Provide the (X, Y) coordinate of the cell's center where the given text is located.  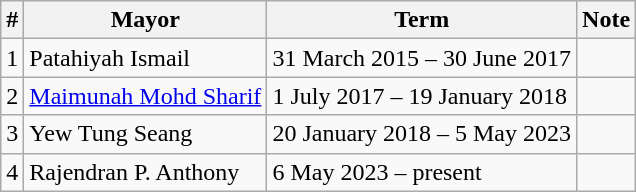
Patahiyah Ismail (146, 58)
6 May 2023 – present (422, 172)
4 (12, 172)
20 January 2018 – 5 May 2023 (422, 134)
Mayor (146, 20)
Maimunah Mohd Sharif (146, 96)
# (12, 20)
1 (12, 58)
2 (12, 96)
Note (606, 20)
1 July 2017 – 19 January 2018 (422, 96)
3 (12, 134)
31 March 2015 – 30 June 2017 (422, 58)
Rajendran P. Anthony (146, 172)
Yew Tung Seang (146, 134)
Term (422, 20)
